Extract the [X, Y] coordinate from the center of the cell holding the provided text.  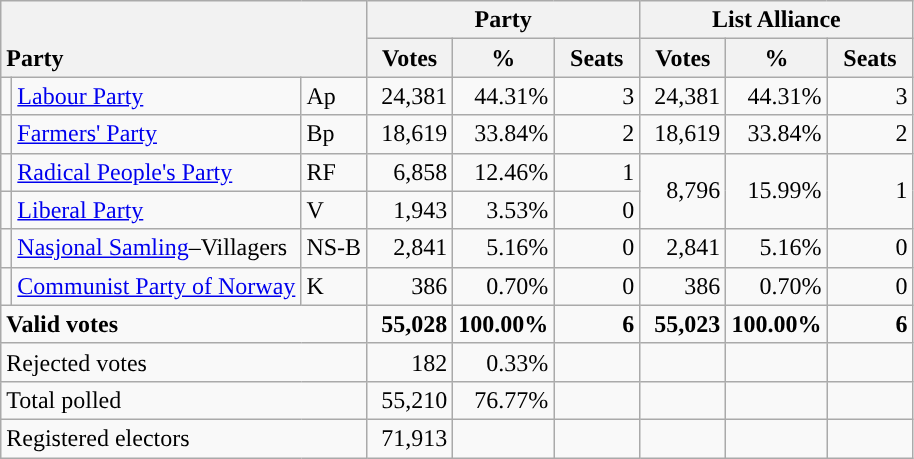
55,028 [410, 324]
Registered electors [184, 438]
71,913 [410, 438]
55,210 [410, 400]
15.99% [776, 191]
Valid votes [184, 324]
Ap [334, 96]
Total polled [184, 400]
Rejected votes [184, 362]
NS-B [334, 248]
55,023 [683, 324]
Liberal Party [156, 210]
1,943 [410, 210]
76.77% [504, 400]
Communist Party of Norway [156, 286]
V [334, 210]
12.46% [504, 172]
182 [410, 362]
Farmers' Party [156, 134]
0.33% [504, 362]
3.53% [504, 210]
K [334, 286]
6,858 [410, 172]
Bp [334, 134]
8,796 [683, 191]
RF [334, 172]
List Alliance [776, 20]
Labour Party [156, 96]
Nasjonal Samling–Villagers [156, 248]
Radical People's Party [156, 172]
